Scan for the cell matching the given text and deliver its (x, y) coordinate at center. 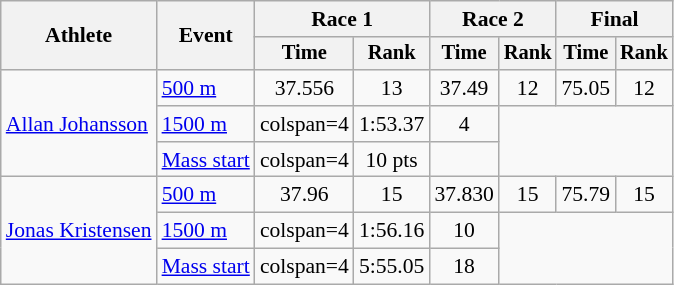
10 pts (392, 160)
10 (464, 231)
75.05 (586, 88)
75.79 (586, 195)
Allan Johansson (79, 124)
37.556 (304, 88)
Race 1 (342, 19)
37.96 (304, 195)
37.49 (464, 88)
13 (392, 88)
Race 2 (492, 19)
18 (464, 267)
Jonas Kristensen (79, 230)
Event (206, 36)
5:55.05 (392, 267)
1:56.16 (392, 231)
Final (614, 19)
1:53.37 (392, 124)
37.830 (464, 195)
Athlete (79, 36)
4 (464, 124)
